For the text-containing cell, return its midpoint in (x, y) coordinate format. 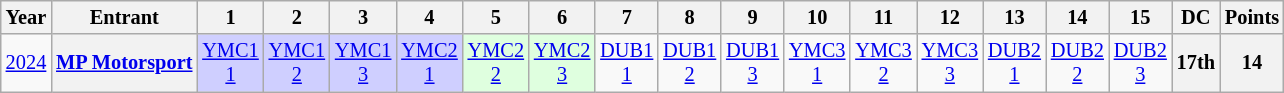
13 (1014, 17)
2024 (26, 63)
DUB11 (626, 63)
Entrant (124, 17)
DUB12 (690, 63)
YMC23 (562, 63)
DUB22 (1078, 63)
YMC33 (950, 63)
Points (1252, 17)
17th (1196, 63)
1 (230, 17)
8 (690, 17)
YMC12 (297, 63)
12 (950, 17)
DUB13 (752, 63)
DC (1196, 17)
MP Motorsport (124, 63)
3 (363, 17)
6 (562, 17)
10 (817, 17)
YMC21 (429, 63)
YMC13 (363, 63)
7 (626, 17)
4 (429, 17)
YMC31 (817, 63)
Year (26, 17)
2 (297, 17)
YMC11 (230, 63)
YMC32 (883, 63)
DUB21 (1014, 63)
15 (1140, 17)
9 (752, 17)
11 (883, 17)
YMC22 (496, 63)
DUB23 (1140, 63)
5 (496, 17)
